From the cell containing the given text, extract its center point as [X, Y] coordinate. 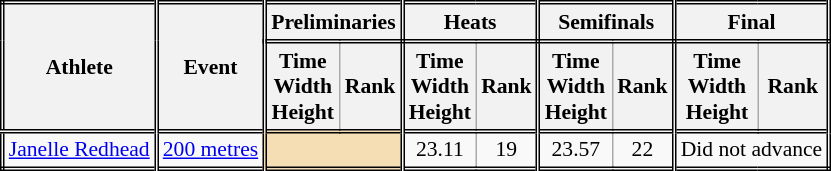
Heats [470, 22]
Semifinals [606, 22]
Preliminaries [334, 22]
Final [752, 22]
Did not advance [752, 150]
19 [507, 150]
23.11 [439, 150]
Athlete [79, 67]
Janelle Redhead [79, 150]
23.57 [575, 150]
Event [210, 67]
22 [643, 150]
200 metres [210, 150]
